Return [x, y] of the center of cell containing provided text 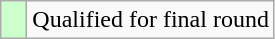
Qualified for final round [151, 20]
